Scan for the cell matching the given text and deliver its [X, Y] coordinate at center. 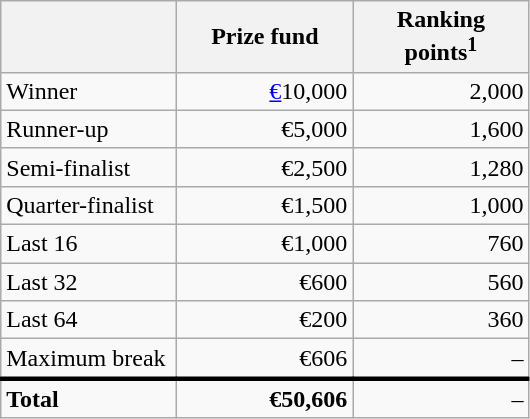
Ranking points1 [441, 37]
€1,500 [265, 205]
Last 32 [89, 282]
€5,000 [265, 129]
Runner-up [89, 129]
€606 [265, 359]
1,280 [441, 167]
Total [89, 398]
760 [441, 244]
Winner [89, 91]
€50,606 [265, 398]
Maximum break [89, 359]
€1,000 [265, 244]
€200 [265, 320]
Semi-finalist [89, 167]
2,000 [441, 91]
Quarter-finalist [89, 205]
Prize fund [265, 37]
360 [441, 320]
1,600 [441, 129]
€10,000 [265, 91]
1,000 [441, 205]
Last 16 [89, 244]
€600 [265, 282]
€2,500 [265, 167]
Last 64 [89, 320]
560 [441, 282]
